Identify which cell holds the provided text, then report its (X, Y) central coordinate. 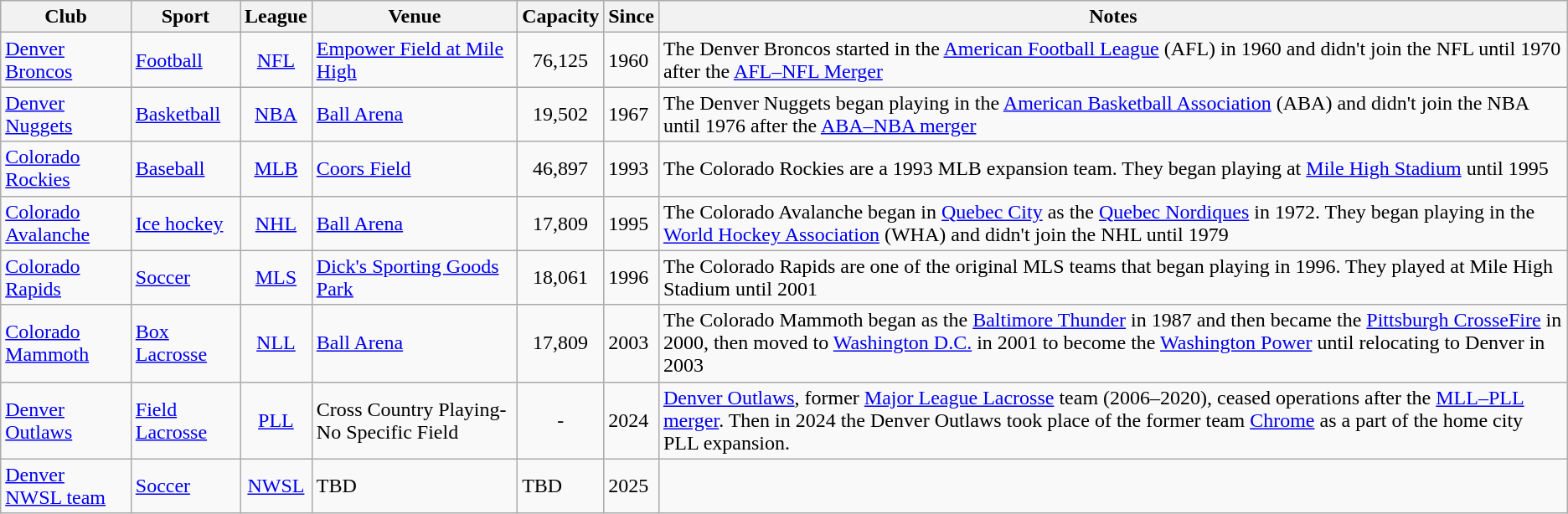
- (561, 420)
Box Lacrosse (185, 343)
Denver NWSL team (66, 486)
Capacity (561, 17)
NLL (276, 343)
2003 (632, 343)
The Denver Broncos started in the American Football League (AFL) in 1960 and didn't join the NFL until 1970 after the AFL–NFL Merger (1112, 60)
MLS (276, 278)
Football (185, 60)
Denver Outlaws (66, 420)
76,125 (561, 60)
19,502 (561, 114)
Baseball (185, 169)
Colorado Rockies (66, 169)
Notes (1112, 17)
Since (632, 17)
MLB (276, 169)
Empower Field at Mile High (414, 60)
The Colorado Rapids are one of the original MLS teams that began playing in 1996. They played at Mile High Stadium until 2001 (1112, 278)
1996 (632, 278)
NWSL (276, 486)
Dick's Sporting Goods Park (414, 278)
NHL (276, 223)
46,897 (561, 169)
18,061 (561, 278)
1995 (632, 223)
1960 (632, 60)
Colorado Mammoth (66, 343)
Club (66, 17)
Colorado Avalanche (66, 223)
The Denver Nuggets began playing in the American Basketball Association (ABA) and didn't join the NBA until 1976 after the ABA–NBA merger (1112, 114)
NFL (276, 60)
Ice hockey (185, 223)
NBA (276, 114)
Field Lacrosse (185, 420)
PLL (276, 420)
1967 (632, 114)
Cross Country Playing- No Specific Field (414, 420)
Basketball (185, 114)
Denver Broncos (66, 60)
Sport (185, 17)
Colorado Rapids (66, 278)
Denver Nuggets (66, 114)
Venue (414, 17)
The Colorado Rockies are a 1993 MLB expansion team. They began playing at Mile High Stadium until 1995 (1112, 169)
2024 (632, 420)
1993 (632, 169)
2025 (632, 486)
League (276, 17)
Coors Field (414, 169)
